Return the [x, y] coordinate for the center point of the cell that contains the specified text.  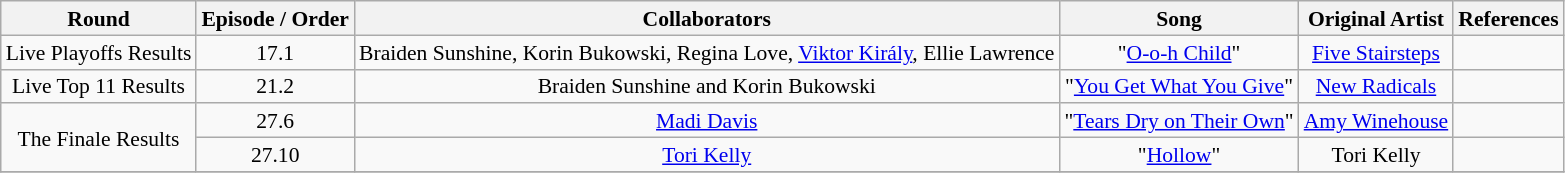
Episode / Order [275, 18]
"Tears Dry on Their Own" [1178, 121]
Live Top 11 Results [99, 86]
17.1 [275, 52]
Original Artist [1376, 18]
Braiden Sunshine and Korin Bukowski [706, 86]
Collaborators [706, 18]
21.2 [275, 86]
27.10 [275, 155]
"O-o-h Child" [1178, 52]
27.6 [275, 121]
Round [99, 18]
New Radicals [1376, 86]
Amy Winehouse [1376, 121]
"You Get What You Give" [1178, 86]
Madi Davis [706, 121]
Five Stairsteps [1376, 52]
Braiden Sunshine, Korin Bukowski, Regina Love, Viktor Király, Ellie Lawrence [706, 52]
Song [1178, 18]
Live Playoffs Results [99, 52]
References [1508, 18]
"Hollow" [1178, 155]
The Finale Results [99, 138]
